Detect which cell encompasses the target text, then output its (x, y) center coordinate. 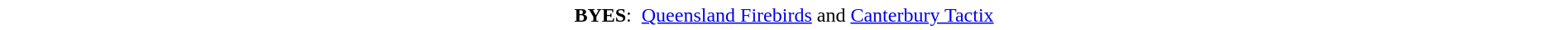
BYES: Queensland Firebirds and Canterbury Tactix (784, 15)
